Scan for the cell matching the given text and deliver its [x, y] coordinate at center. 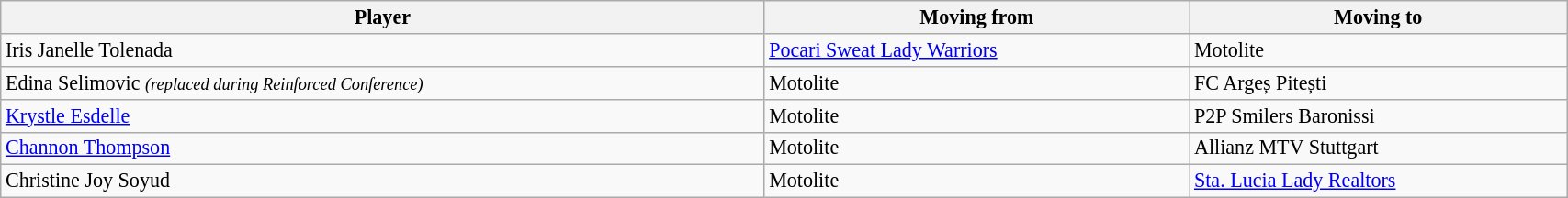
Allianz MTV Stuttgart [1378, 148]
Sta. Lucia Lady Realtors [1378, 181]
Channon Thompson [382, 148]
FC Argeș Pitești [1378, 82]
Krystle Esdelle [382, 115]
Iris Janelle Tolenada [382, 49]
Moving from [977, 16]
Player [382, 16]
Christine Joy Soyud [382, 181]
P2P Smilers Baronissi [1378, 115]
Moving to [1378, 16]
Edina Selimovic (replaced during Reinforced Conference) [382, 82]
Pocari Sweat Lady Warriors [977, 49]
